Find where the given text appears and provide that cell's center as [x, y] coordinate. 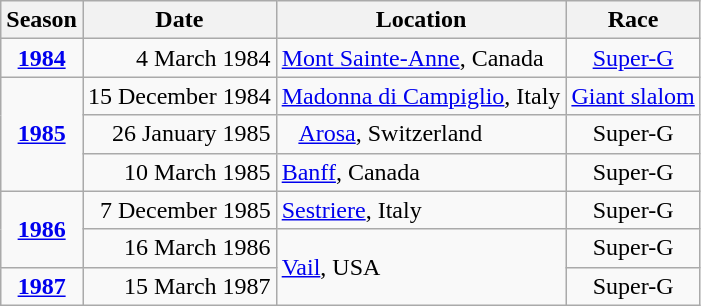
Vail, USA [421, 267]
Banff, Canada [421, 172]
26 January 1985 [179, 134]
1985 [42, 134]
Arosa, Switzerland [421, 134]
15 December 1984 [179, 96]
16 March 1986 [179, 248]
7 December 1985 [179, 210]
1987 [42, 286]
15 March 1987 [179, 286]
Sestriere, Italy [421, 210]
1984 [42, 58]
Date [179, 20]
Giant slalom [633, 96]
Madonna di Campiglio, Italy [421, 96]
10 March 1985 [179, 172]
Race [633, 20]
Season [42, 20]
4 March 1984 [179, 58]
Location [421, 20]
Mont Sainte-Anne, Canada [421, 58]
1986 [42, 229]
